Determine the (X, Y) coordinate at the center of the cell enclosing the given text.  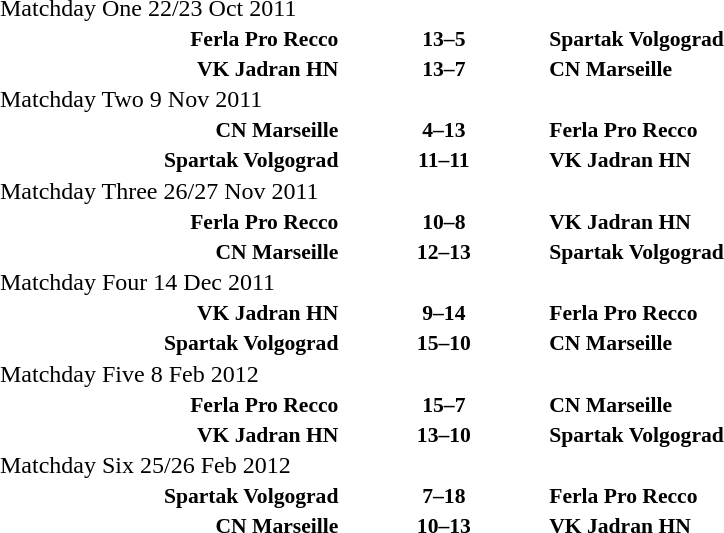
13–7 (444, 68)
7–18 (444, 496)
15–7 (444, 404)
12–13 (444, 252)
11–11 (444, 160)
10–8 (444, 222)
9–14 (444, 313)
15–10 (444, 343)
13–10 (444, 434)
4–13 (444, 130)
13–5 (444, 38)
